Output the [x, y] coordinate of the center of the cell containing the given text.  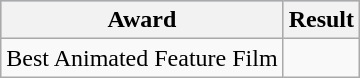
Best Animated Feature Film [142, 58]
Award [142, 20]
Result [321, 20]
